Pinpoint the cell where the given text exists, returning its [X, Y] midpoint coordinate. 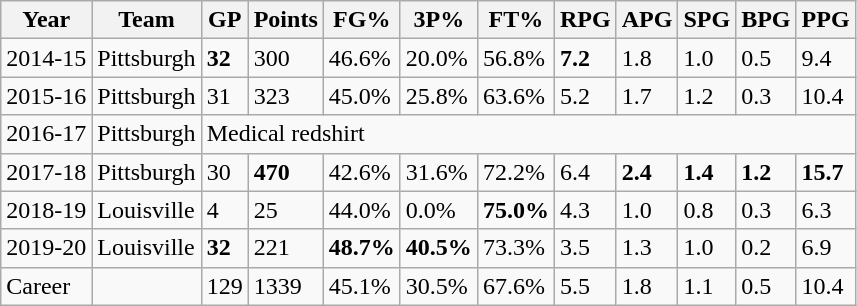
1.4 [707, 172]
2015-16 [46, 96]
PPG [826, 20]
5.5 [585, 286]
9.4 [826, 58]
2019-20 [46, 248]
63.6% [516, 96]
0.0% [438, 210]
45.1% [362, 286]
45.0% [362, 96]
GP [224, 20]
75.0% [516, 210]
2018-19 [46, 210]
40.5% [438, 248]
2016-17 [46, 134]
6.3 [826, 210]
15.7 [826, 172]
31 [224, 96]
46.6% [362, 58]
0.2 [766, 248]
221 [286, 248]
129 [224, 286]
42.6% [362, 172]
FG% [362, 20]
2017-18 [46, 172]
3P% [438, 20]
Team [146, 20]
3.5 [585, 248]
48.7% [362, 248]
BPG [766, 20]
323 [286, 96]
Career [46, 286]
31.6% [438, 172]
1339 [286, 286]
300 [286, 58]
7.2 [585, 58]
1.1 [707, 286]
1.7 [647, 96]
20.0% [438, 58]
6.9 [826, 248]
Year [46, 20]
SPG [707, 20]
470 [286, 172]
56.8% [516, 58]
72.2% [516, 172]
6.4 [585, 172]
25 [286, 210]
FT% [516, 20]
Medical redshirt [528, 134]
73.3% [516, 248]
5.2 [585, 96]
44.0% [362, 210]
67.6% [516, 286]
2014-15 [46, 58]
Points [286, 20]
0.8 [707, 210]
APG [647, 20]
2.4 [647, 172]
4 [224, 210]
25.8% [438, 96]
RPG [585, 20]
1.3 [647, 248]
30 [224, 172]
4.3 [585, 210]
30.5% [438, 286]
